For the text-containing cell, return its midpoint in [x, y] coordinate format. 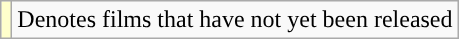
Denotes films that have not yet been released [235, 20]
